Detect which cell encompasses the target text, then output its [X, Y] center coordinate. 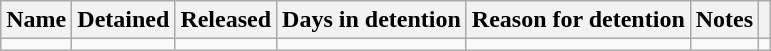
Released [226, 20]
Name [36, 20]
Notes [724, 20]
Reason for detention [578, 20]
Days in detention [372, 20]
Detained [124, 20]
